Identify which cell holds the provided text, then report its [x, y] central coordinate. 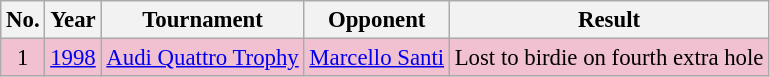
Result [608, 20]
Lost to birdie on fourth extra hole [608, 58]
Year [73, 20]
Opponent [376, 20]
Marcello Santi [376, 58]
Audi Quattro Trophy [202, 58]
Tournament [202, 20]
1998 [73, 58]
No. [23, 20]
1 [23, 58]
